Provide the [x, y] coordinate of the cell's center where the given text is located.  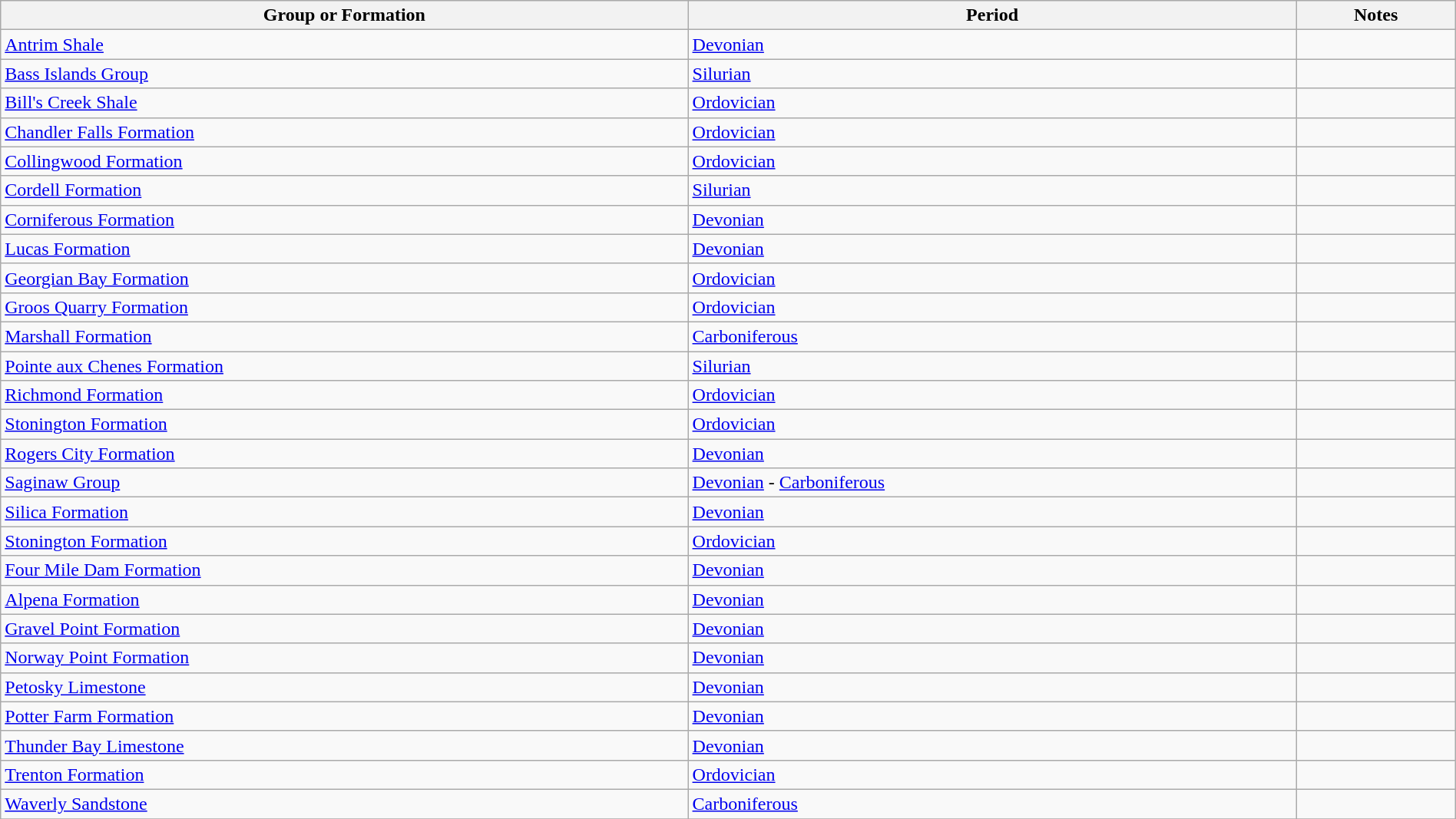
Devonian - Carboniferous [992, 483]
Groos Quarry Formation [344, 307]
Potter Farm Formation [344, 716]
Richmond Formation [344, 395]
Alpena Formation [344, 599]
Marshall Formation [344, 336]
Norway Point Formation [344, 658]
Gravel Point Formation [344, 629]
Georgian Bay Formation [344, 278]
Collingwood Formation [344, 161]
Group or Formation [344, 15]
Notes [1376, 15]
Waverly Sandstone [344, 804]
Trenton Formation [344, 774]
Corniferous Formation [344, 220]
Bill's Creek Shale [344, 103]
Four Mile Dam Formation [344, 570]
Thunder Bay Limestone [344, 745]
Antrim Shale [344, 45]
Rogers City Formation [344, 454]
Petosky Limestone [344, 687]
Chandler Falls Formation [344, 132]
Pointe aux Chenes Formation [344, 366]
Silica Formation [344, 512]
Saginaw Group [344, 483]
Cordell Formation [344, 190]
Lucas Formation [344, 249]
Period [992, 15]
Bass Islands Group [344, 74]
